Determine the [x, y] coordinate at the center of the cell enclosing the given text.  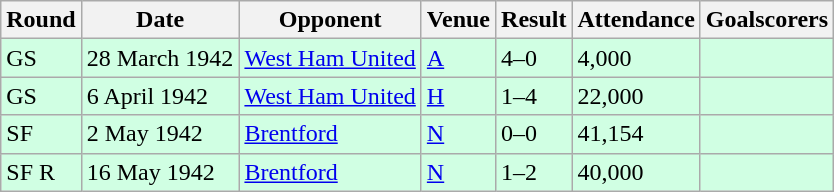
22,000 [636, 96]
Attendance [636, 20]
SF R [41, 172]
A [458, 58]
6 April 1942 [160, 96]
1–4 [534, 96]
0–0 [534, 134]
Result [534, 20]
Venue [458, 20]
41,154 [636, 134]
1–2 [534, 172]
Goalscorers [766, 20]
SF [41, 134]
16 May 1942 [160, 172]
H [458, 96]
4,000 [636, 58]
4–0 [534, 58]
28 March 1942 [160, 58]
Opponent [330, 20]
40,000 [636, 172]
2 May 1942 [160, 134]
Round [41, 20]
Date [160, 20]
